Find where the given text appears and provide that cell's center as (x, y) coordinate. 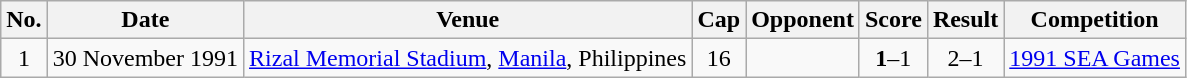
No. (24, 20)
30 November 1991 (145, 58)
1–1 (893, 58)
Result (965, 20)
1 (24, 58)
Rizal Memorial Stadium, Manila, Philippines (468, 58)
Date (145, 20)
2–1 (965, 58)
Competition (1095, 20)
16 (719, 58)
1991 SEA Games (1095, 58)
Cap (719, 20)
Opponent (803, 20)
Score (893, 20)
Venue (468, 20)
